Pinpoint the cell where the given text exists, returning its (X, Y) midpoint coordinate. 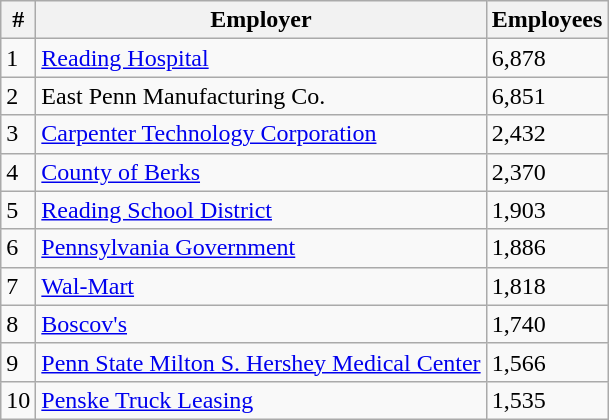
2,432 (547, 134)
6,851 (547, 96)
1,740 (547, 324)
6,878 (547, 58)
1,903 (547, 210)
1,535 (547, 400)
Wal-Mart (261, 286)
7 (18, 286)
County of Berks (261, 172)
8 (18, 324)
Reading Hospital (261, 58)
Penn State Milton S. Hershey Medical Center (261, 362)
1,818 (547, 286)
Reading School District (261, 210)
Employer (261, 20)
2 (18, 96)
1,566 (547, 362)
East Penn Manufacturing Co. (261, 96)
# (18, 20)
9 (18, 362)
5 (18, 210)
Boscov's (261, 324)
4 (18, 172)
2,370 (547, 172)
3 (18, 134)
10 (18, 400)
Carpenter Technology Corporation (261, 134)
6 (18, 248)
Pennsylvania Government (261, 248)
1,886 (547, 248)
Employees (547, 20)
Penske Truck Leasing (261, 400)
1 (18, 58)
